Detect which cell encompasses the target text, then output its [X, Y] center coordinate. 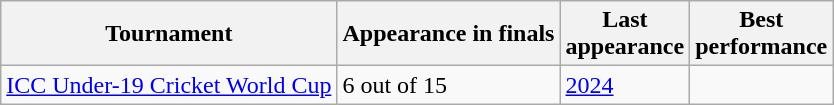
Bestperformance [762, 34]
Tournament [169, 34]
Lastappearance [625, 34]
ICC Under-19 Cricket World Cup [169, 85]
Appearance in finals [448, 34]
2024 [625, 85]
6 out of 15 [448, 85]
